Output the [X, Y] coordinate of the center of the cell containing the given text.  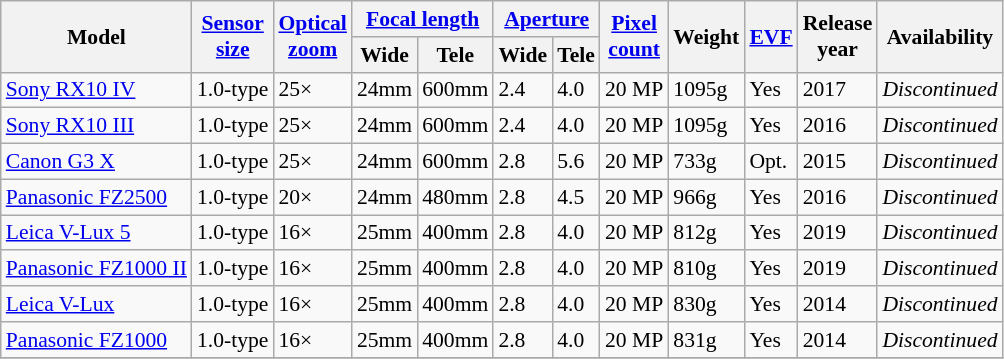
2015 [838, 162]
733g [706, 162]
5.6 [576, 162]
Model [96, 36]
4.5 [576, 197]
966g [706, 197]
Sensorsize [232, 36]
Opticalzoom [312, 36]
812g [706, 233]
480mm [455, 197]
EVF [770, 36]
830g [706, 304]
Panasonic FZ1000 II [96, 269]
810g [706, 269]
Sony RX10 III [96, 126]
Availability [940, 36]
Sony RX10 IV [96, 90]
Weight [706, 36]
Releaseyear [838, 36]
2017 [838, 90]
Panasonic FZ1000 [96, 340]
Aperture [546, 19]
Leica V-Lux [96, 304]
Opt. [770, 162]
Pixelcount [634, 36]
831g [706, 340]
Focal length [422, 19]
Canon G3 X [96, 162]
Panasonic FZ2500 [96, 197]
20× [312, 197]
Leica V-Lux 5 [96, 233]
